Return the (X, Y) coordinate for the center point of the cell that contains the specified text.  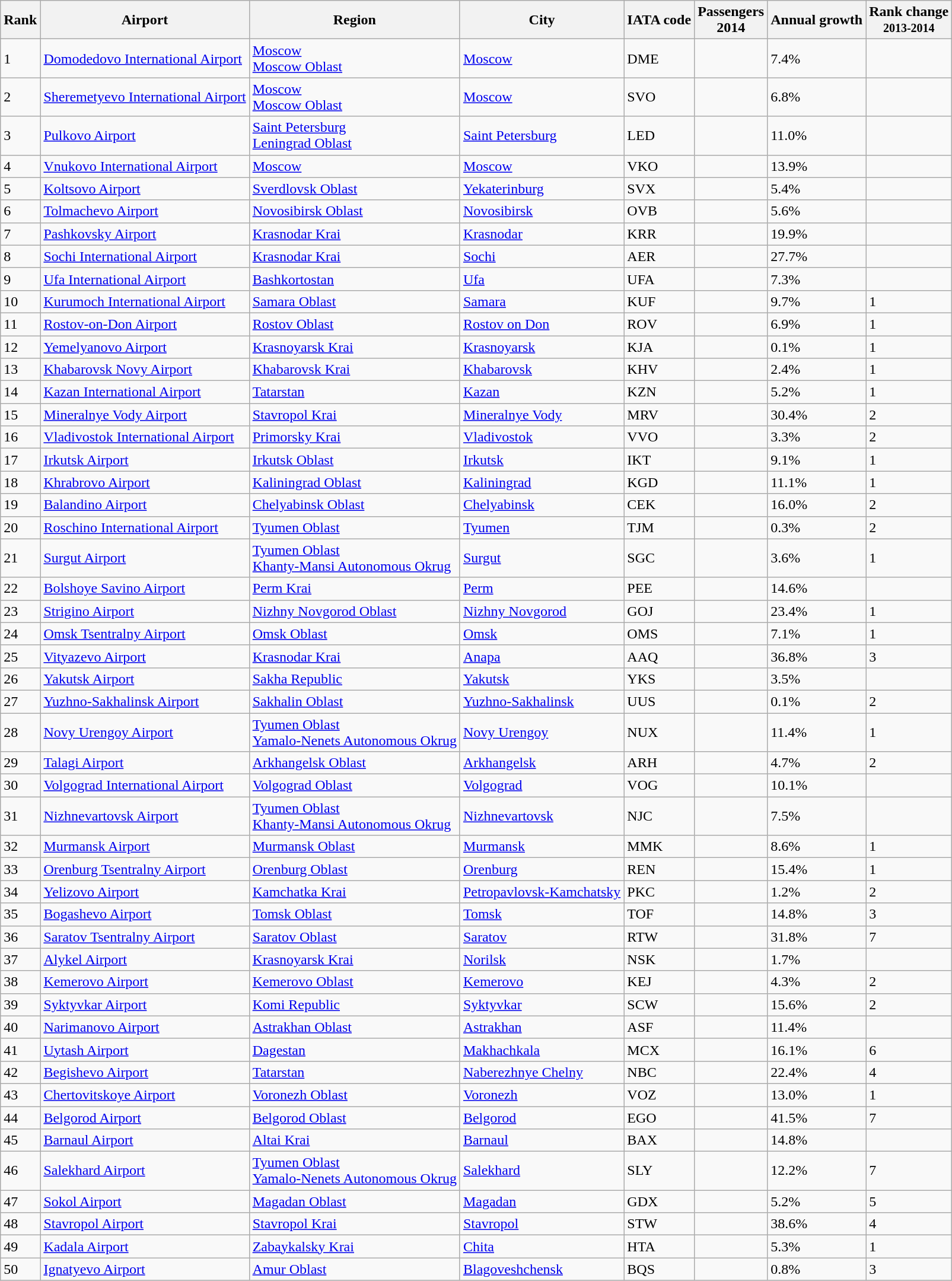
SCW (660, 1005)
4.3% (817, 982)
Bolshoye Savino Airport (145, 589)
Balandino Airport (145, 505)
8.6% (817, 847)
5.4% (817, 189)
34 (20, 892)
Petropavlovsk-Kamchatsky (542, 892)
AER (660, 256)
Orenburg (542, 869)
27 (20, 701)
Pulkovo Airport (145, 135)
14 (20, 392)
Murmansk Oblast (355, 847)
Nizhnevartovsk (542, 816)
38.6% (817, 1224)
Amur Oblast (355, 1269)
OVB (660, 211)
Belgorod Oblast (355, 1117)
13.9% (817, 166)
SLY (660, 1171)
Orenburg Tsentralny Airport (145, 869)
45 (20, 1140)
KGD (660, 482)
5.6% (817, 211)
Yemelyanovo Airport (145, 347)
KHV (660, 370)
SVX (660, 189)
Talagi Airport (145, 763)
Arkhangelsk (542, 763)
22.4% (817, 1072)
Ufa International Airport (145, 279)
27.7% (817, 256)
Murmansk (542, 847)
Sokol Airport (145, 1201)
Yuzhno-Sakhalinsk Airport (145, 701)
5.3% (817, 1247)
KRR (660, 234)
Perm Krai (355, 589)
Khabarovsk (542, 370)
20 (20, 527)
ROV (660, 324)
Nizhnevartovsk Airport (145, 816)
Belgorod (542, 1117)
Primorsky Krai (355, 437)
Irkutsk (542, 460)
Ignatyevo Airport (145, 1269)
Kazan International Airport (145, 392)
Koltsovo Airport (145, 189)
Salekhard Airport (145, 1171)
UUS (660, 701)
Voronezh (542, 1095)
Stavropol Airport (145, 1224)
8 (20, 256)
Belgorod Airport (145, 1117)
43 (20, 1095)
Alykel Airport (145, 959)
9 (20, 279)
Sverdlovsk Oblast (355, 189)
41.5% (817, 1117)
26 (20, 679)
Irkutsk Oblast (355, 460)
Novy Urengoy Airport (145, 732)
Uytash Airport (145, 1050)
Saint Petersburg (542, 135)
Chelyabinsk Oblast (355, 505)
Orenburg Oblast (355, 869)
Volgograd International Airport (145, 786)
Vityazevo Airport (145, 656)
42 (20, 1072)
17 (20, 460)
Tyumen Oblast (355, 527)
BQS (660, 1269)
Krasnoyarsk (542, 347)
Arkhangelsk Oblast (355, 763)
Norilsk (542, 959)
GDX (660, 1201)
6.8% (817, 97)
ASF (660, 1027)
VVO (660, 437)
NJC (660, 816)
OMS (660, 634)
0.8% (817, 1269)
Anapa (542, 656)
STW (660, 1224)
14.6% (817, 589)
6.9% (817, 324)
3.3% (817, 437)
MCX (660, 1050)
22 (20, 589)
YKS (660, 679)
Astrakhan Oblast (355, 1027)
Nizhny Novgorod Oblast (355, 611)
Stavropol (542, 1224)
Tomsk (542, 914)
33 (20, 869)
Tomsk Oblast (355, 914)
City (542, 20)
7.1% (817, 634)
16.1% (817, 1050)
2.4% (817, 370)
Mineralnye Vody (542, 415)
0.3% (817, 527)
Salekhard (542, 1171)
DME (660, 58)
Volgograd Oblast (355, 786)
36 (20, 937)
Khabarovsk Krai (355, 370)
15.4% (817, 869)
32 (20, 847)
Naberezhnye Chelny (542, 1072)
Chertovitskoye Airport (145, 1095)
Zabaykalsky Krai (355, 1247)
11.1% (817, 482)
47 (20, 1201)
Vladivostok International Airport (145, 437)
IKT (660, 460)
38 (20, 982)
Syktyvkar (542, 1005)
Khabarovsk Novy Airport (145, 370)
Pashkovsky Airport (145, 234)
UFA (660, 279)
Novosibirsk (542, 211)
PEE (660, 589)
25 (20, 656)
39 (20, 1005)
Surgut (542, 558)
Yakutsk (542, 679)
Omsk Tsentralny Airport (145, 634)
Kaliningrad Oblast (355, 482)
31 (20, 816)
Saratov Tsentralny Airport (145, 937)
Kamchatka Krai (355, 892)
Omsk Oblast (355, 634)
13.0% (817, 1095)
Passengers2014 (731, 20)
EGO (660, 1117)
24 (20, 634)
Rank change2013-2014 (909, 20)
Yakutsk Airport (145, 679)
REN (660, 869)
VKO (660, 166)
Murmansk Airport (145, 847)
Rank (20, 20)
40 (20, 1027)
Tolmachevo Airport (145, 211)
30 (20, 786)
TOF (660, 914)
Vladivostok (542, 437)
Novosibirsk Oblast (355, 211)
15 (20, 415)
Bashkortostan (355, 279)
Chelyabinsk (542, 505)
Dagestan (355, 1050)
Domodedovo International Airport (145, 58)
Perm (542, 589)
Roschino International Airport (145, 527)
VOG (660, 786)
PKC (660, 892)
Kazan (542, 392)
TJM (660, 527)
Kemerovo (542, 982)
ARH (660, 763)
Voronezh Oblast (355, 1095)
Vnukovo International Airport (145, 166)
7.3% (817, 279)
HTA (660, 1247)
19 (20, 505)
NSK (660, 959)
31.8% (817, 937)
KJA (660, 347)
Rostov-on-Don Airport (145, 324)
BAX (660, 1140)
CEK (660, 505)
11.0% (817, 135)
VOZ (660, 1095)
Altai Krai (355, 1140)
Volgograd (542, 786)
16.0% (817, 505)
Astrakhan (542, 1027)
Irkutsk Airport (145, 460)
Sakhalin Oblast (355, 701)
Strigino Airport (145, 611)
3.5% (817, 679)
10.1% (817, 786)
MRV (660, 415)
LED (660, 135)
1.2% (817, 892)
RTW (660, 937)
9.7% (817, 301)
KEJ (660, 982)
36.8% (817, 656)
AAQ (660, 656)
41 (20, 1050)
44 (20, 1117)
SVO (660, 97)
Khrabrovo Airport (145, 482)
Makhachkala (542, 1050)
37 (20, 959)
NBC (660, 1072)
Yuzhno-Sakhalinsk (542, 701)
Samara Oblast (355, 301)
Novy Urengoy (542, 732)
21 (20, 558)
Bogashevo Airport (145, 914)
Rostov Oblast (355, 324)
15.6% (817, 1005)
Annual growth (817, 20)
9.1% (817, 460)
GOJ (660, 611)
Region (355, 20)
Barnaul Airport (145, 1140)
NUX (660, 732)
SGC (660, 558)
Saratov Oblast (355, 937)
11 (20, 324)
Rostov on Don (542, 324)
13 (20, 370)
Krasnodar (542, 234)
Komi Republic (355, 1005)
Magadan Oblast (355, 1201)
29 (20, 763)
Airport (145, 20)
Sakha Republic (355, 679)
KZN (660, 392)
35 (20, 914)
Kemerovo Airport (145, 982)
30.4% (817, 415)
Ufa (542, 279)
18 (20, 482)
Syktyvkar Airport (145, 1005)
Kurumoch International Airport (145, 301)
Blagoveshchensk (542, 1269)
23.4% (817, 611)
23 (20, 611)
Chita (542, 1247)
7.4% (817, 58)
28 (20, 732)
Narimanovo Airport (145, 1027)
Omsk (542, 634)
Yelizovo Airport (145, 892)
12.2% (817, 1171)
Tyumen (542, 527)
46 (20, 1171)
Kaliningrad (542, 482)
Sochi (542, 256)
49 (20, 1247)
Saint PetersburgLeningrad Oblast (355, 135)
Yekaterinburg (542, 189)
Samara (542, 301)
48 (20, 1224)
Kadala Airport (145, 1247)
Barnaul (542, 1140)
Begishevo Airport (145, 1072)
Magadan (542, 1201)
Sheremetyevo International Airport (145, 97)
Mineralnye Vody Airport (145, 415)
7.5% (817, 816)
1.7% (817, 959)
MMK (660, 847)
IATA code (660, 20)
3.6% (817, 558)
Saratov (542, 937)
Sochi International Airport (145, 256)
12 (20, 347)
4.7% (817, 763)
16 (20, 437)
19.9% (817, 234)
50 (20, 1269)
KUF (660, 301)
Surgut Airport (145, 558)
Nizhny Novgorod (542, 611)
10 (20, 301)
Kemerovo Oblast (355, 982)
